Scan for the cell matching the given text and deliver its [x, y] coordinate at center. 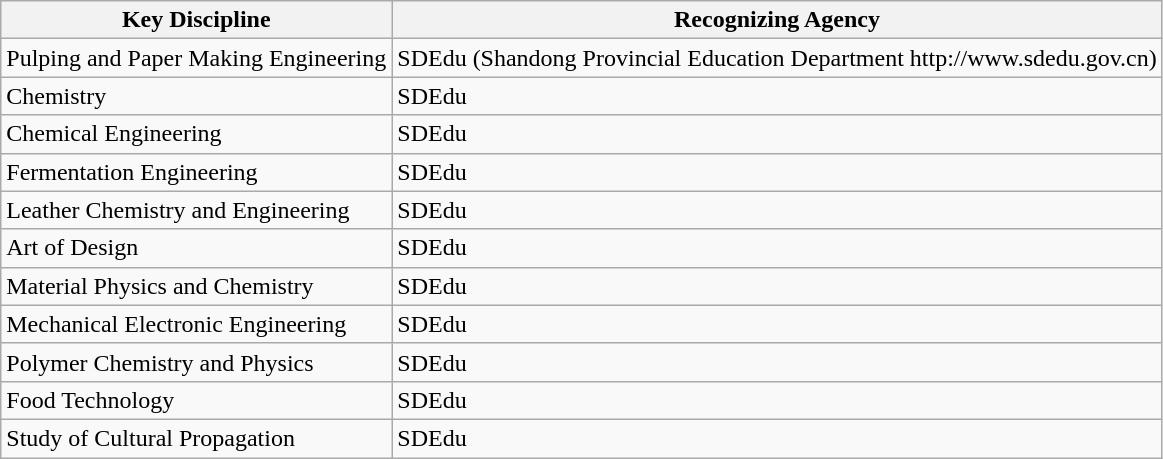
Recognizing Agency [777, 20]
Fermentation Engineering [196, 172]
Art of Design [196, 248]
Chemistry [196, 96]
Material Physics and Chemistry [196, 286]
Chemical Engineering [196, 134]
Food Technology [196, 400]
Mechanical Electronic Engineering [196, 324]
Leather Chemistry and Engineering [196, 210]
Key Discipline [196, 20]
SDEdu (Shandong Provincial Education Department http://www.sdedu.gov.cn) [777, 58]
Study of Cultural Propagation [196, 438]
Pulping and Paper Making Engineering [196, 58]
Polymer Chemistry and Physics [196, 362]
